Determine the [X, Y] coordinate at the center of the cell enclosing the given text.  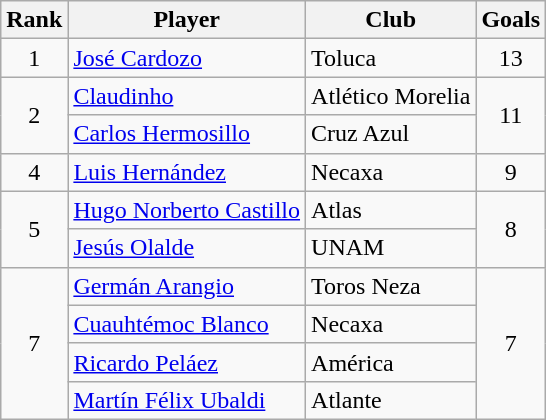
11 [511, 115]
José Cardozo [187, 58]
Cruz Azul [391, 134]
13 [511, 58]
Atlas [391, 210]
Martín Félix Ubaldi [187, 400]
Germán Arangio [187, 286]
Toros Neza [391, 286]
América [391, 362]
Carlos Hermosillo [187, 134]
Hugo Norberto Castillo [187, 210]
Rank [34, 20]
Player [187, 20]
UNAM [391, 248]
2 [34, 115]
4 [34, 172]
Cuauhtémoc Blanco [187, 324]
Atlético Morelia [391, 96]
1 [34, 58]
Club [391, 20]
Atlante [391, 400]
5 [34, 229]
Toluca [391, 58]
Jesús Olalde [187, 248]
8 [511, 229]
Goals [511, 20]
Claudinho [187, 96]
9 [511, 172]
Luis Hernández [187, 172]
Ricardo Peláez [187, 362]
